Capture the cell that displays the provided text and extract its [X, Y] central coordinate. 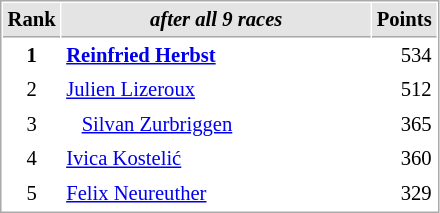
3 [32, 124]
Silvan Zurbriggen [216, 124]
329 [404, 194]
5 [32, 194]
Felix Neureuther [216, 194]
1 [32, 56]
365 [404, 124]
360 [404, 158]
Rank [32, 20]
4 [32, 158]
Ivica Kostelić [216, 158]
after all 9 races [216, 20]
2 [32, 90]
Points [404, 20]
Julien Lizeroux [216, 90]
512 [404, 90]
534 [404, 56]
Reinfried Herbst [216, 56]
